For the text-containing cell, return its midpoint in (x, y) coordinate format. 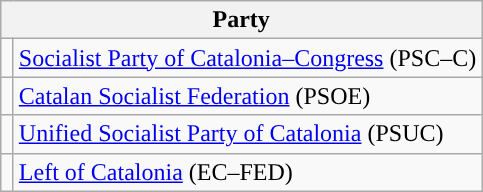
Party (242, 20)
Socialist Party of Catalonia–Congress (PSC–C) (247, 58)
Unified Socialist Party of Catalonia (PSUC) (247, 134)
Catalan Socialist Federation (PSOE) (247, 96)
Left of Catalonia (EC–FED) (247, 172)
